Return the (x, y) coordinate for the center point of the cell that contains the specified text.  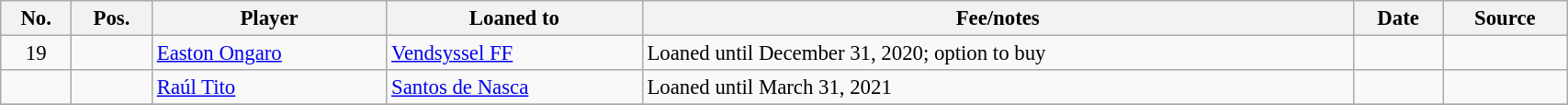
No. (37, 18)
Player (268, 18)
Raúl Tito (268, 87)
Fee/notes (998, 18)
Pos. (112, 18)
19 (37, 53)
Source (1505, 18)
Loaned to (514, 18)
Date (1398, 18)
Santos de Nasca (514, 87)
Loaned until March 31, 2021 (998, 87)
Vendsyssel FF (514, 53)
Loaned until December 31, 2020; option to buy (998, 53)
Easton Ongaro (268, 53)
